Identify which cell holds the provided text, then report its [X, Y] central coordinate. 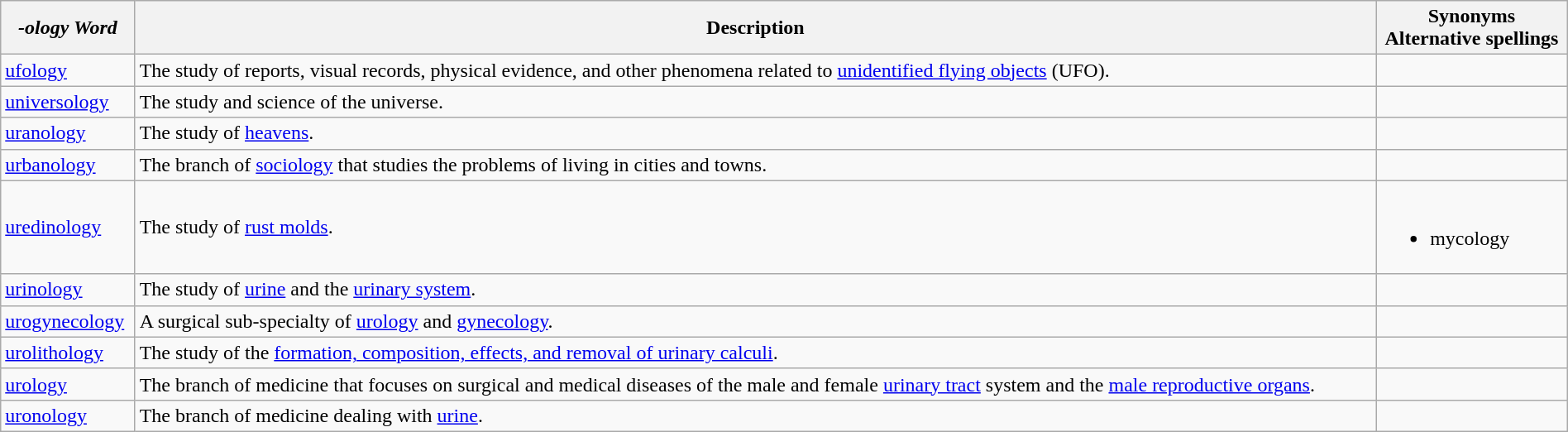
urolithology [68, 353]
The study and science of the universe. [755, 102]
The branch of medicine that focuses on surgical and medical diseases of the male and female urinary tract system and the male reproductive organs. [755, 384]
ufology [68, 70]
uredinology [68, 227]
urbanology [68, 165]
Description [755, 28]
The branch of sociology that studies the problems of living in cities and towns. [755, 165]
The study of rust molds. [755, 227]
urinology [68, 290]
universology [68, 102]
urology [68, 384]
A surgical sub-specialty of urology and gynecology. [755, 321]
-ology Word [68, 28]
The study of urine and the urinary system. [755, 290]
The study of reports, visual records, physical evidence, and other phenomena related to unidentified flying objects (UFO). [755, 70]
uronology [68, 415]
The branch of medicine dealing with urine. [755, 415]
The study of heavens. [755, 133]
mycology [1472, 227]
uranology [68, 133]
The study of the formation, composition, effects, and removal of urinary calculi. [755, 353]
SynonymsAlternative spellings [1472, 28]
urogynecology [68, 321]
